Provide the [x, y] coordinate of the cell's center where the given text is located.  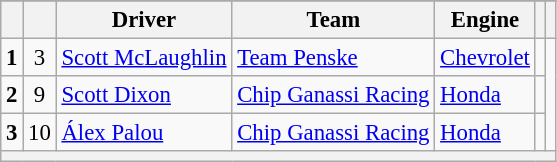
Álex Palou [144, 133]
10 [40, 133]
1 [12, 58]
Scott Dixon [144, 95]
Chevrolet [485, 58]
Team Penske [334, 58]
Team [334, 20]
Engine [485, 20]
Driver [144, 20]
Scott McLaughlin [144, 58]
2 [12, 95]
9 [40, 95]
